Locate the cell with the specified text and output its (X, Y) center coordinate. 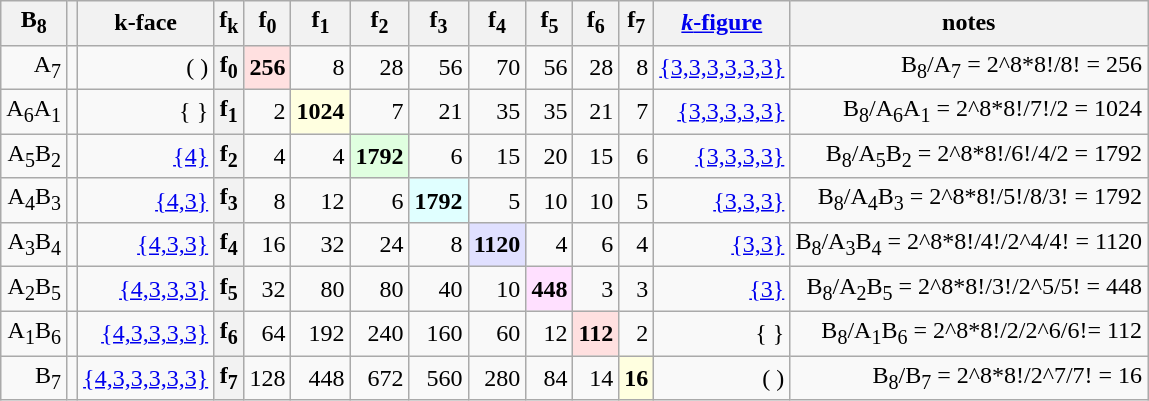
64 (268, 333)
B8/A1B6 = 2^8*8!/2/2^6/6!= 112 (969, 333)
256 (268, 67)
A6A1 (34, 111)
40 (438, 289)
B7 (34, 378)
B8/A6A1 = 2^8*8!/7!/2 = 1024 (969, 111)
672 (380, 378)
A5B2 (34, 156)
{4,3,3,3,3} (146, 333)
B8/B7 = 2^8*8!/2^7/7! = 16 (969, 378)
240 (380, 333)
{3,3,3,3} (722, 156)
20 (550, 156)
{3} (722, 289)
A3B4 (34, 244)
160 (438, 333)
{3,3,3,3,3} (722, 111)
B8/A7 = 2^8*8!/8! = 256 (969, 67)
A2B5 (34, 289)
{3,3} (722, 244)
{3,3,3} (722, 200)
A1B6 (34, 333)
1120 (497, 244)
128 (268, 378)
560 (438, 378)
B8 (34, 23)
24 (380, 244)
B8/A3B4 = 2^8*8!/4!/2^4/4! = 1120 (969, 244)
70 (497, 67)
{4,3,3} (146, 244)
112 (596, 333)
192 (320, 333)
{3,3,3,3,3,3} (722, 67)
84 (550, 378)
B8/A2B5 = 2^8*8!/3!/2^5/5! = 448 (969, 289)
k-figure (722, 23)
notes (969, 23)
{4,3,3,3,3,3} (146, 378)
{4,3} (146, 200)
14 (596, 378)
B8/A4B3 = 2^8*8!/5!/8/3! = 1792 (969, 200)
280 (497, 378)
B8/A5B2 = 2^8*8!/6!/4/2 = 1792 (969, 156)
1024 (320, 111)
{4,3,3,3} (146, 289)
k-face (146, 23)
fk (229, 23)
{4} (146, 156)
60 (497, 333)
A4B3 (34, 200)
A7 (34, 67)
